Identify which cell holds the provided text, then report its (x, y) central coordinate. 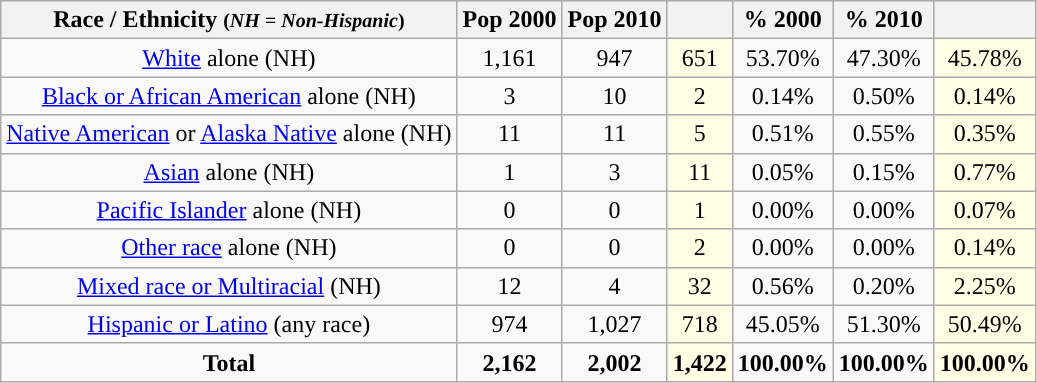
Other race alone (NH) (229, 248)
51.30% (884, 324)
2,002 (614, 362)
% 2010 (884, 20)
1,422 (700, 362)
Total (229, 362)
651 (700, 58)
Hispanic or Latino (any race) (229, 324)
2,162 (510, 362)
0.20% (884, 286)
0.51% (782, 134)
Mixed race or Multiracial (NH) (229, 286)
White alone (NH) (229, 58)
45.05% (782, 324)
53.70% (782, 58)
0.15% (884, 172)
45.78% (984, 58)
Pop 2000 (510, 20)
Asian alone (NH) (229, 172)
5 (700, 134)
718 (700, 324)
47.30% (884, 58)
0.50% (884, 96)
1,027 (614, 324)
32 (700, 286)
10 (614, 96)
0.07% (984, 210)
0.56% (782, 286)
0.77% (984, 172)
947 (614, 58)
Native American or Alaska Native alone (NH) (229, 134)
Pacific Islander alone (NH) (229, 210)
0.35% (984, 134)
% 2000 (782, 20)
Black or African American alone (NH) (229, 96)
974 (510, 324)
2.25% (984, 286)
Pop 2010 (614, 20)
0.55% (884, 134)
Race / Ethnicity (NH = Non-Hispanic) (229, 20)
4 (614, 286)
0.05% (782, 172)
1,161 (510, 58)
12 (510, 286)
50.49% (984, 324)
